Scan for the cell matching the given text and deliver its (X, Y) coordinate at center. 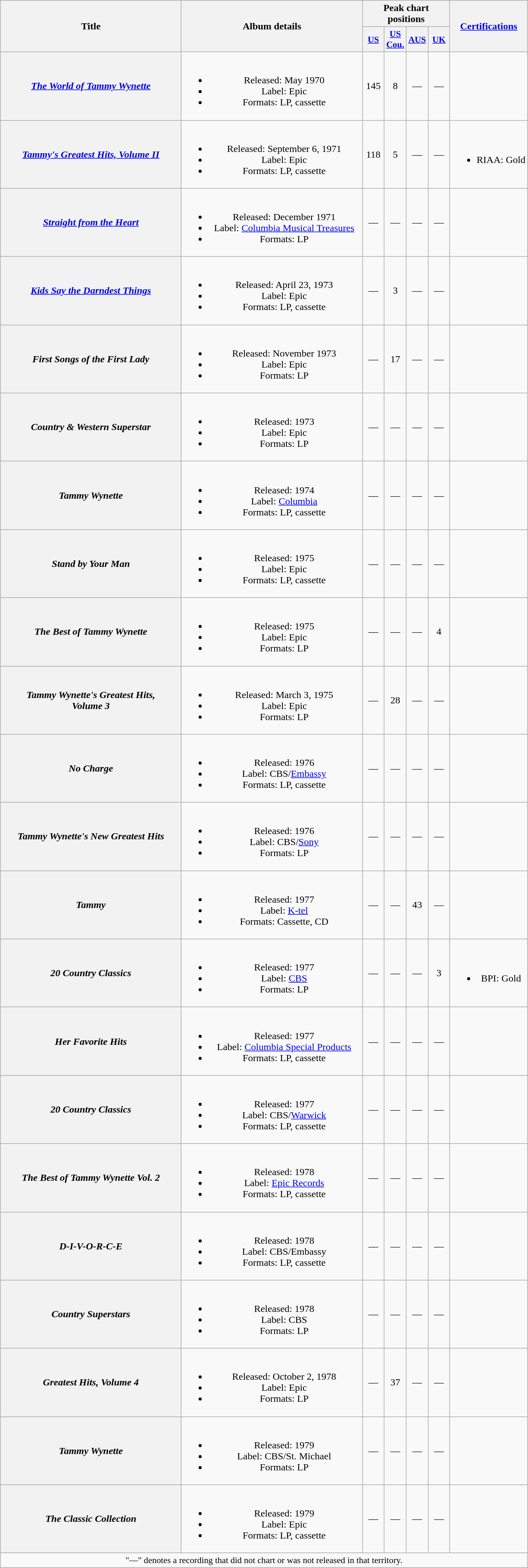
Released: 1978Label: CBS/EmbassyFormats: LP, cassette (272, 1246)
US (374, 39)
The World of Tammy Wynette (91, 86)
Released: October 2, 1978Label: EpicFormats: LP (272, 1382)
Straight from the Heart (91, 222)
Released: 1978Label: Epic RecordsFormats: LP, cassette (272, 1178)
Kids Say the Darndest Things (91, 291)
Released: September 6, 1971Label: EpicFormats: LP, cassette (272, 154)
5 (395, 154)
The Classic Collection (91, 1519)
Certifications (489, 26)
Her Favorite Hits (91, 1042)
"—" denotes a recording that did not chart or was not released in that territory. (264, 1560)
Released: November 1973Label: EpicFormats: LP (272, 359)
Country Superstars (91, 1314)
Released: 1979Label: EpicFormats: LP, cassette (272, 1519)
D-I-V-O-R-C-E (91, 1246)
Released: 1975Label: EpicFormats: LP (272, 631)
Released: April 23, 1973Label: EpicFormats: LP, cassette (272, 291)
Released: 1976Label: CBS/EmbassyFormats: LP, cassette (272, 769)
Released: 1974Label: ColumbiaFormats: LP, cassette (272, 495)
28 (395, 700)
Country & Western Superstar (91, 427)
Released: 1977Label: CBSFormats: LP (272, 973)
Released: 1973Label: EpicFormats: LP (272, 427)
4 (439, 631)
AUS (417, 39)
No Charge (91, 769)
RIAA: Gold (489, 154)
Released: 1977Label: K-telFormats: Cassette, CD (272, 905)
Tammy's Greatest Hits, Volume II (91, 154)
The Best of Tammy Wynette Vol. 2 (91, 1178)
8 (395, 86)
Released: 1977Label: CBS/WarwickFormats: LP, cassette (272, 1109)
Released: 1979Label: CBS/St. MichaelFormats: LP (272, 1451)
The Best of Tammy Wynette (91, 631)
Released: 1978Label: CBSFormats: LP (272, 1314)
Released: 1976Label: CBS/SonyFormats: LP (272, 836)
Stand by Your Man (91, 564)
145 (374, 86)
43 (417, 905)
17 (395, 359)
Tammy Wynette's Greatest Hits,Volume 3 (91, 700)
First Songs of the First Lady (91, 359)
Released: March 3, 1975Label: EpicFormats: LP (272, 700)
Tammy (91, 905)
Greatest Hits, Volume 4 (91, 1382)
Peak chartpositions (406, 14)
118 (374, 154)
USCou. (395, 39)
Released: 1977Label: Columbia Special ProductsFormats: LP, cassette (272, 1042)
Title (91, 26)
UK (439, 39)
Released: December 1971Label: Columbia Musical TreasuresFormats: LP (272, 222)
37 (395, 1382)
Album details (272, 26)
Released: May 1970Label: EpicFormats: LP, cassette (272, 86)
Released: 1975Label: EpicFormats: LP, cassette (272, 564)
BPI: Gold (489, 973)
Tammy Wynette's New Greatest Hits (91, 836)
